Scan for the cell matching the given text and deliver its (X, Y) coordinate at center. 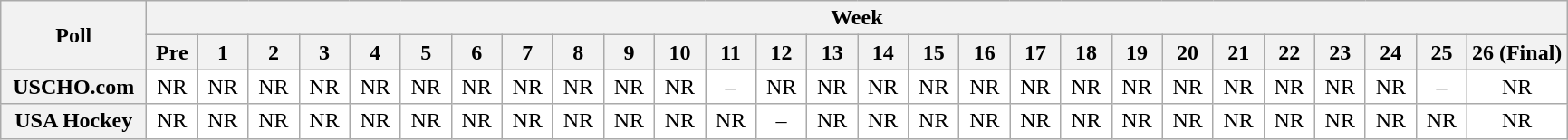
Pre (172, 52)
Week (857, 18)
8 (578, 52)
2 (274, 52)
22 (1289, 52)
20 (1188, 52)
5 (426, 52)
23 (1340, 52)
10 (679, 52)
24 (1390, 52)
25 (1441, 52)
Poll (74, 35)
14 (883, 52)
17 (1035, 52)
1 (223, 52)
3 (324, 52)
USCHO.com (74, 87)
USA Hockey (74, 121)
12 (782, 52)
13 (832, 52)
21 (1238, 52)
19 (1137, 52)
11 (730, 52)
16 (985, 52)
9 (629, 52)
15 (934, 52)
7 (527, 52)
6 (476, 52)
4 (375, 52)
18 (1086, 52)
26 (Final) (1516, 52)
